Capture the cell that displays the provided text and extract its [x, y] central coordinate. 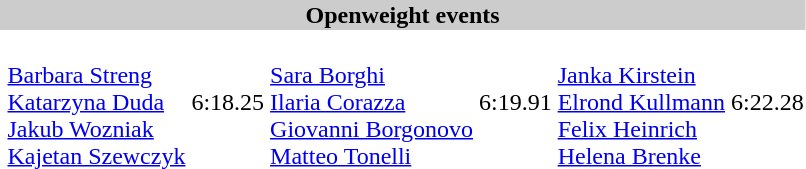
Openweight events [402, 15]
